Pinpoint the cell where the given text exists, returning its [x, y] midpoint coordinate. 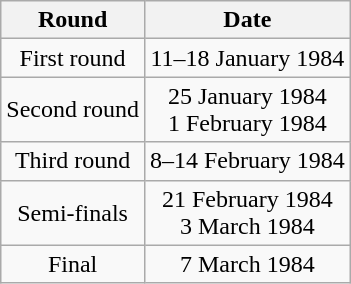
Final [73, 264]
Semi-finals [73, 212]
Third round [73, 161]
7 March 1984 [247, 264]
21 February 19843 March 1984 [247, 212]
8–14 February 1984 [247, 161]
Date [247, 20]
25 January 19841 February 1984 [247, 110]
First round [73, 58]
Round [73, 20]
Second round [73, 110]
11–18 January 1984 [247, 58]
